Identify which cell holds the provided text, then report its (X, Y) central coordinate. 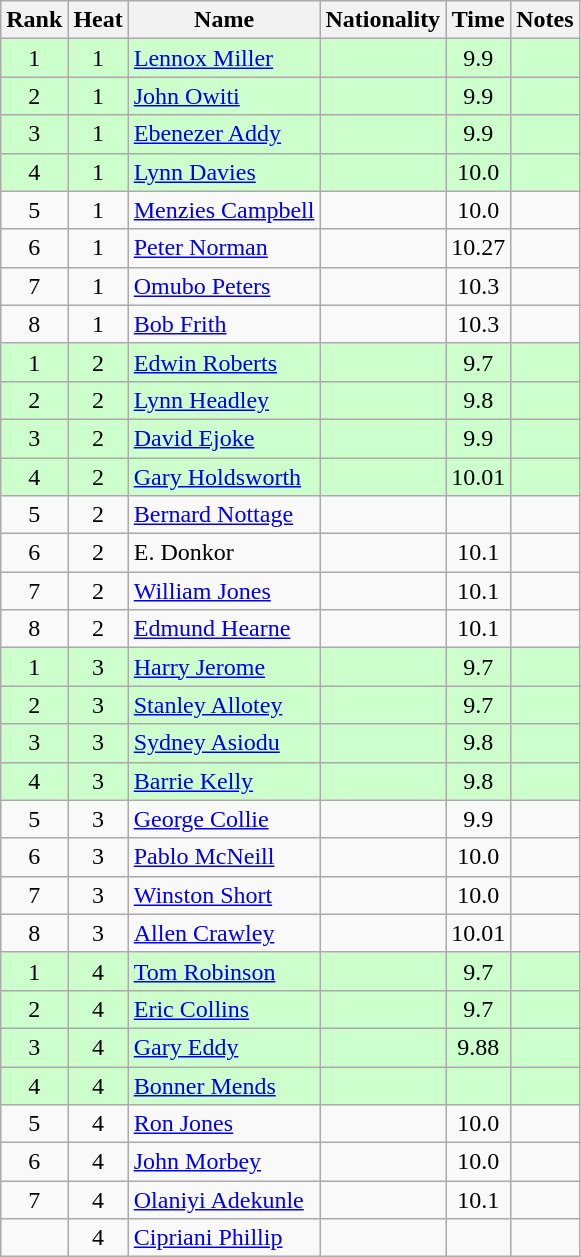
E. Donkor (224, 553)
Lynn Davies (224, 172)
Nationality (383, 20)
Eric Collins (224, 1009)
Time (478, 20)
Olaniyi Adekunle (224, 1200)
Rank (34, 20)
Barrie Kelly (224, 781)
Lynn Headley (224, 400)
Notes (545, 20)
Name (224, 20)
John Morbey (224, 1162)
Harry Jerome (224, 667)
9.88 (478, 1047)
Ebenezer Addy (224, 134)
Pablo McNeill (224, 857)
Edwin Roberts (224, 362)
Ron Jones (224, 1124)
Allen Crawley (224, 933)
Omubo Peters (224, 286)
Gary Eddy (224, 1047)
Cipriani Phillip (224, 1238)
Winston Short (224, 895)
David Ejoke (224, 438)
Tom Robinson (224, 971)
Lennox Miller (224, 58)
10.27 (478, 248)
Menzies Campbell (224, 210)
Stanley Allotey (224, 705)
Bernard Nottage (224, 515)
Heat (98, 20)
Edmund Hearne (224, 629)
John Owiti (224, 96)
Bob Frith (224, 324)
George Collie (224, 819)
Gary Holdsworth (224, 477)
William Jones (224, 591)
Sydney Asiodu (224, 743)
Bonner Mends (224, 1085)
Peter Norman (224, 248)
